Detect which cell encompasses the target text, then output its [x, y] center coordinate. 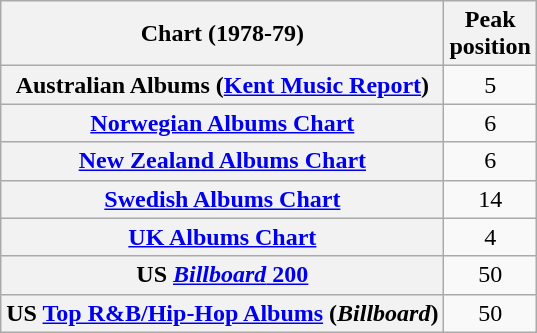
14 [490, 199]
US Top R&B/Hip-Hop Albums (Billboard) [222, 313]
UK Albums Chart [222, 237]
Norwegian Albums Chart [222, 123]
Australian Albums (Kent Music Report) [222, 85]
New Zealand Albums Chart [222, 161]
Peakposition [490, 34]
4 [490, 237]
US Billboard 200 [222, 275]
Swedish Albums Chart [222, 199]
Chart (1978-79) [222, 34]
5 [490, 85]
